Determine the (X, Y) coordinate at the center of the cell enclosing the given text.  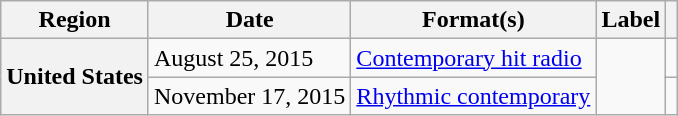
Rhythmic contemporary (474, 96)
Date (249, 20)
Label (631, 20)
Format(s) (474, 20)
United States (75, 77)
August 25, 2015 (249, 58)
Region (75, 20)
Contemporary hit radio (474, 58)
November 17, 2015 (249, 96)
